Determine the [X, Y] coordinate at the center of the cell enclosing the given text.  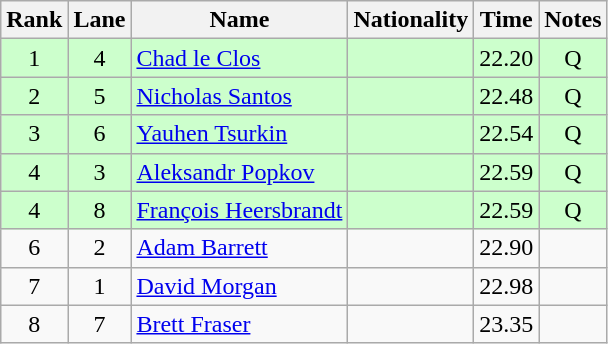
Nationality [411, 20]
5 [100, 96]
22.20 [506, 58]
Adam Barrett [240, 248]
Name [240, 20]
22.54 [506, 134]
Yauhen Tsurkin [240, 134]
23.35 [506, 324]
Brett Fraser [240, 324]
22.98 [506, 286]
22.90 [506, 248]
Notes [573, 20]
22.48 [506, 96]
David Morgan [240, 286]
François Heersbrandt [240, 210]
Nicholas Santos [240, 96]
Chad le Clos [240, 58]
Rank [34, 20]
Lane [100, 20]
Time [506, 20]
Aleksandr Popkov [240, 172]
